Find where the given text appears and provide that cell's center as [x, y] coordinate. 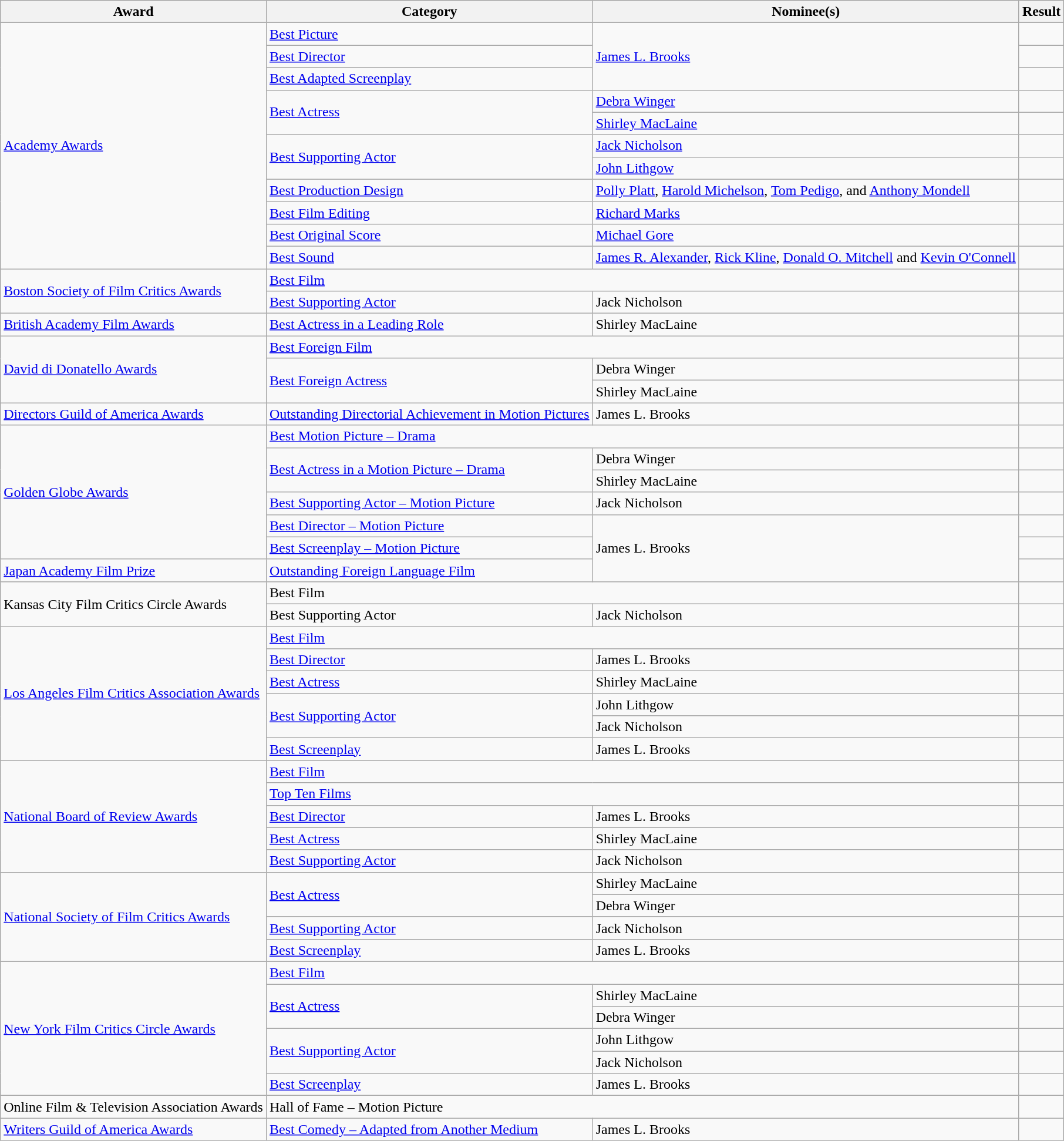
Award [134, 12]
Best Actress in a Motion Picture – Drama [429, 470]
Category [429, 12]
Best Original Score [429, 235]
New York Film Critics Circle Awards [134, 1028]
Boston Society of Film Critics Awards [134, 291]
Los Angeles Film Critics Association Awards [134, 693]
Hall of Fame – Motion Picture [642, 1107]
Online Film & Television Association Awards [134, 1107]
National Board of Review Awards [134, 816]
David di Donatello Awards [134, 369]
Best Actress in a Leading Role [429, 325]
Best Sound [429, 257]
National Society of Film Critics Awards [134, 917]
Golden Globe Awards [134, 492]
Best Foreign Actress [429, 381]
Best Film Editing [429, 213]
Best Supporting Actor – Motion Picture [429, 503]
Result [1041, 12]
Japan Academy Film Prize [134, 570]
Michael Gore [806, 235]
Best Production Design [429, 190]
British Academy Film Awards [134, 325]
Best Foreign Film [642, 347]
Outstanding Directorial Achievement in Motion Pictures [429, 414]
Best Adapted Screenplay [429, 79]
Kansas City Film Critics Circle Awards [134, 604]
Top Ten Films [642, 794]
Best Director – Motion Picture [429, 526]
Best Comedy – Adapted from Another Medium [429, 1129]
Academy Awards [134, 146]
Directors Guild of America Awards [134, 414]
Best Motion Picture – Drama [642, 436]
Writers Guild of America Awards [134, 1129]
Best Picture [429, 34]
Outstanding Foreign Language Film [429, 570]
James R. Alexander, Rick Kline, Donald O. Mitchell and Kevin O'Connell [806, 257]
Nominee(s) [806, 12]
Best Screenplay – Motion Picture [429, 548]
Richard Marks [806, 213]
Polly Platt, Harold Michelson, Tom Pedigo, and Anthony Mondell [806, 190]
